For the text-containing cell, return its midpoint in (x, y) coordinate format. 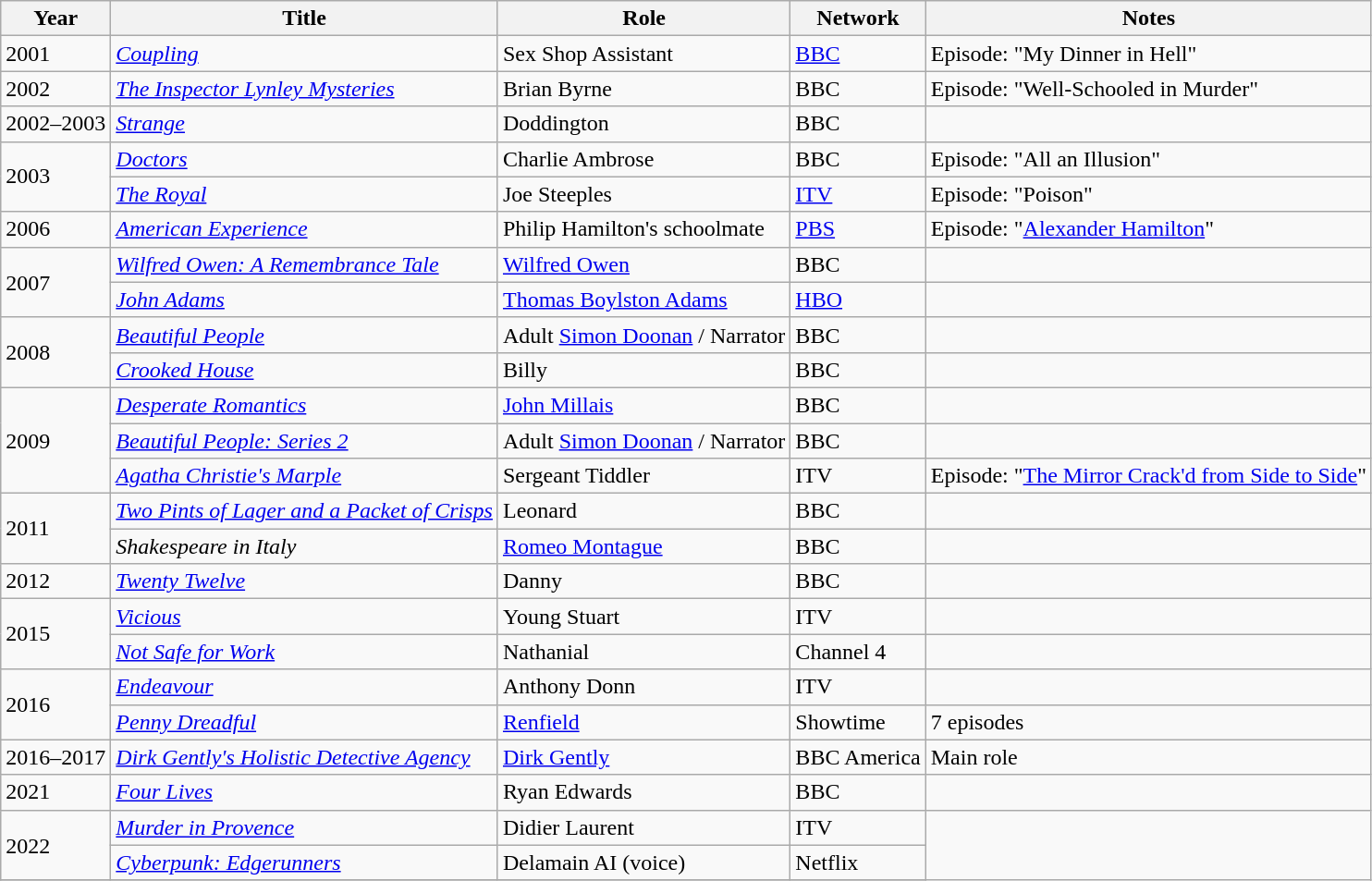
Shakespeare in Italy (305, 546)
Vicious (305, 617)
Coupling (305, 54)
Wilfred Owen: A Remembrance Tale (305, 264)
2015 (55, 634)
Year (55, 18)
2011 (55, 529)
Netflix (858, 863)
Ryan Edwards (643, 792)
2012 (55, 581)
Dirk Gently's Holistic Detective Agency (305, 757)
Episode: "Alexander Hamilton" (1148, 229)
2002 (55, 89)
Didier Laurent (643, 827)
Doddington (643, 124)
PBS (858, 229)
Wilfred Owen (643, 264)
Episode: "All an Illusion" (1148, 159)
2003 (55, 177)
Endeavour (305, 687)
2006 (55, 229)
BBC America (858, 757)
Philip Hamilton's schoolmate (643, 229)
2002–2003 (55, 124)
2001 (55, 54)
Main role (1148, 757)
Twenty Twelve (305, 581)
Episode: "Well-Schooled in Murder" (1148, 89)
Title (305, 18)
The Royal (305, 194)
7 episodes (1148, 722)
Brian Byrne (643, 89)
Episode: "Poison" (1148, 194)
Beautiful People: Series 2 (305, 441)
Murder in Provence (305, 827)
Four Lives (305, 792)
Cyberpunk: Edgerunners (305, 863)
Billy (643, 370)
Thomas Boylston Adams (643, 300)
Doctors (305, 159)
American Experience (305, 229)
Beautiful People (305, 335)
Two Pints of Lager and a Packet of Crisps (305, 511)
Nathanial (643, 652)
Not Safe for Work (305, 652)
Charlie Ambrose (643, 159)
2016–2017 (55, 757)
Leonard (643, 511)
Crooked House (305, 370)
2022 (55, 845)
Romeo Montague (643, 546)
Delamain AI (voice) (643, 863)
Renfield (643, 722)
Sex Shop Assistant (643, 54)
Episode: "My Dinner in Hell" (1148, 54)
HBO (858, 300)
Episode: "The Mirror Crack'd from Side to Side" (1148, 476)
Sergeant Tiddler (643, 476)
Danny (643, 581)
Penny Dreadful (305, 722)
John Millais (643, 405)
2008 (55, 352)
Network (858, 18)
Notes (1148, 18)
2021 (55, 792)
Anthony Donn (643, 687)
Strange (305, 124)
Young Stuart (643, 617)
Agatha Christie's Marple (305, 476)
Channel 4 (858, 652)
Role (643, 18)
2016 (55, 704)
Dirk Gently (643, 757)
Joe Steeples (643, 194)
2009 (55, 440)
Desperate Romantics (305, 405)
The Inspector Lynley Mysteries (305, 89)
2007 (55, 282)
John Adams (305, 300)
Showtime (858, 722)
